Search for the cell housing the specified text and yield its [x, y] center coordinate. 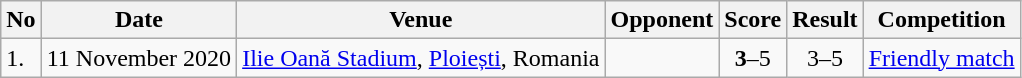
Friendly match [942, 58]
Venue [421, 20]
Date [138, 20]
Score [753, 20]
Opponent [662, 20]
11 November 2020 [138, 58]
No [21, 20]
1. [21, 58]
Ilie Oană Stadium, Ploiești, Romania [421, 58]
Result [825, 20]
Competition [942, 20]
